Identify which cell holds the provided text, then report its (X, Y) central coordinate. 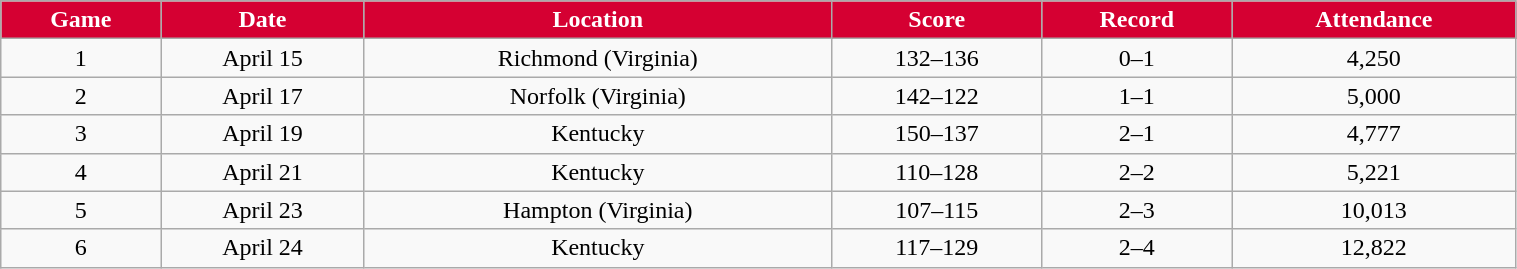
Richmond (Virginia) (598, 58)
Attendance (1374, 20)
6 (81, 248)
Game (81, 20)
4 (81, 172)
4,250 (1374, 58)
April 21 (262, 172)
Hampton (Virginia) (598, 210)
10,013 (1374, 210)
142–122 (937, 96)
April 15 (262, 58)
12,822 (1374, 248)
Date (262, 20)
April 17 (262, 96)
1–1 (1137, 96)
5,000 (1374, 96)
0–1 (1137, 58)
3 (81, 134)
2–3 (1137, 210)
Norfolk (Virginia) (598, 96)
Location (598, 20)
132–136 (937, 58)
2–4 (1137, 248)
150–137 (937, 134)
117–129 (937, 248)
5,221 (1374, 172)
4,777 (1374, 134)
110–128 (937, 172)
2–1 (1137, 134)
April 23 (262, 210)
2–2 (1137, 172)
April 19 (262, 134)
Record (1137, 20)
5 (81, 210)
107–115 (937, 210)
2 (81, 96)
Score (937, 20)
1 (81, 58)
April 24 (262, 248)
